Capture the cell that displays the provided text and extract its [x, y] central coordinate. 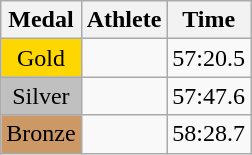
Time [209, 20]
57:20.5 [209, 58]
Athlete [124, 20]
Silver [41, 96]
58:28.7 [209, 134]
57:47.6 [209, 96]
Bronze [41, 134]
Gold [41, 58]
Medal [41, 20]
